Search for the cell housing the specified text and yield its [X, Y] center coordinate. 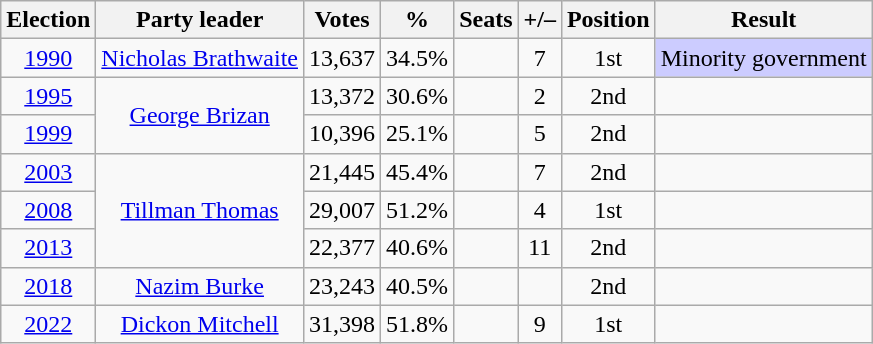
1990 [48, 58]
13,637 [342, 58]
2 [540, 96]
29,007 [342, 210]
9 [540, 324]
Tillman Thomas [200, 210]
2022 [48, 324]
22,377 [342, 248]
Election [48, 20]
30.6% [418, 96]
51.8% [418, 324]
Result [764, 20]
23,243 [342, 286]
34.5% [418, 58]
40.6% [418, 248]
31,398 [342, 324]
Nicholas Brathwaite [200, 58]
Seats [486, 20]
2018 [48, 286]
51.2% [418, 210]
2013 [48, 248]
4 [540, 210]
1995 [48, 96]
Minority government [764, 58]
2008 [48, 210]
Position [608, 20]
40.5% [418, 286]
Dickon Mitchell [200, 324]
George Brizan [200, 115]
25.1% [418, 134]
10,396 [342, 134]
11 [540, 248]
Party leader [200, 20]
13,372 [342, 96]
1999 [48, 134]
Votes [342, 20]
21,445 [342, 172]
5 [540, 134]
% [418, 20]
Nazim Burke [200, 286]
+/– [540, 20]
45.4% [418, 172]
2003 [48, 172]
